Return the (x, y) coordinate for the center point of the cell that contains the specified text.  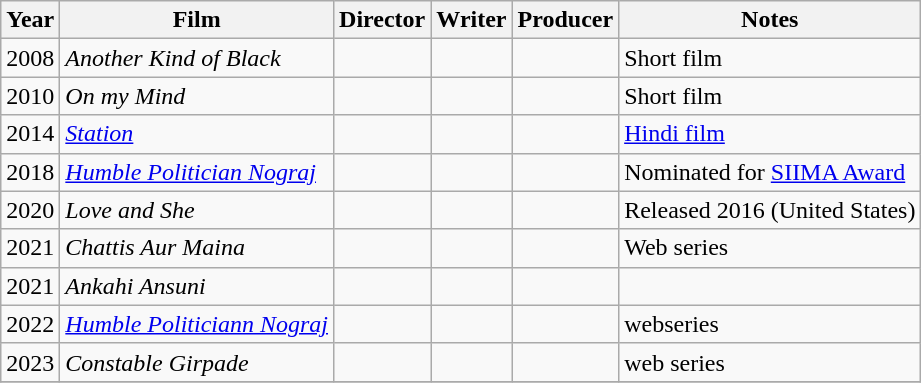
2008 (30, 58)
Producer (566, 20)
Web series (770, 248)
webseries (770, 324)
Director (382, 20)
Notes (770, 20)
Love and She (197, 210)
Humble Politician Nograj (197, 172)
2020 (30, 210)
Constable Girpade (197, 362)
Year (30, 20)
2022 (30, 324)
Released 2016 (United States) (770, 210)
2014 (30, 134)
Another Kind of Black (197, 58)
2023 (30, 362)
Writer (472, 20)
web series (770, 362)
Film (197, 20)
On my Mind (197, 96)
Nominated for SIIMA Award (770, 172)
Hindi film (770, 134)
Ankahi Ansuni (197, 286)
Humble Politiciann Nograj (197, 324)
Chattis Aur Maina (197, 248)
Station (197, 134)
2018 (30, 172)
2010 (30, 96)
